Return (X, Y) of the center of cell containing provided text 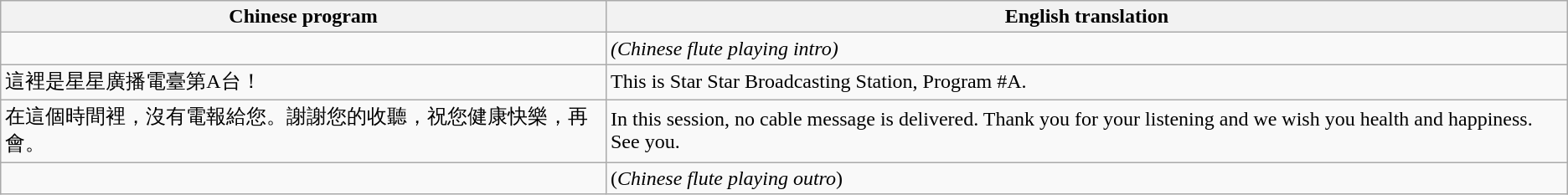
在這個時間裡，沒有電報給您。謝謝您的收聽，祝您健康快樂，再會。 (303, 131)
(Chinese flute playing intro) (1086, 49)
這裡是星星廣播電臺第A台！ (303, 82)
(Chinese flute playing outro) (1086, 178)
English translation (1086, 17)
This is Star Star Broadcasting Station, Program #A. (1086, 82)
Chinese program (303, 17)
In this session, no cable message is delivered. Thank you for your listening and we wish you health and happiness. See you. (1086, 131)
